Provide the (X, Y) coordinate of the cell's center where the given text is located.  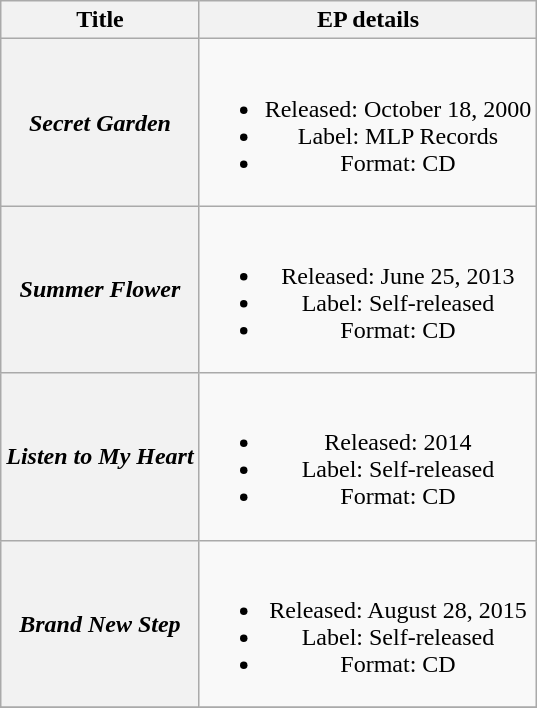
Summer Flower (100, 290)
Released: August 28, 2015Label: Self-releasedFormat: CD (368, 624)
Released: June 25, 2013Label: Self-releasedFormat: CD (368, 290)
Title (100, 20)
Released: October 18, 2000Label: MLP RecordsFormat: CD (368, 122)
Released: 2014Label: Self-releasedFormat: CD (368, 456)
EP details (368, 20)
Brand New Step (100, 624)
Secret Garden (100, 122)
Listen to My Heart (100, 456)
